Locate the cell with the specified text and output its (x, y) center coordinate. 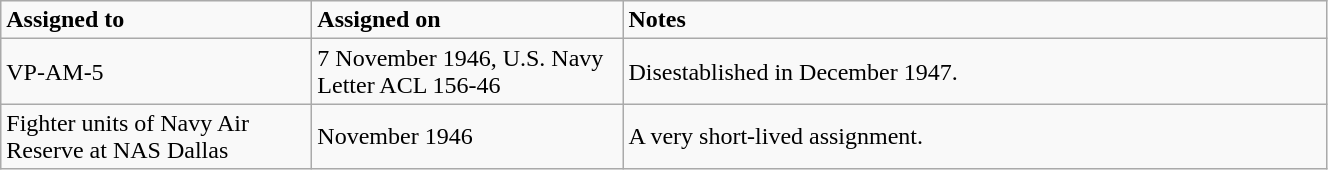
Notes (975, 20)
VP-AM-5 (156, 72)
7 November 1946, U.S. Navy Letter ACL 156-46 (468, 72)
Assigned on (468, 20)
November 1946 (468, 136)
Assigned to (156, 20)
Disestablished in December 1947. (975, 72)
A very short-lived assignment. (975, 136)
Fighter units of Navy Air Reserve at NAS Dallas (156, 136)
